For the text-containing cell, return its midpoint in [X, Y] coordinate format. 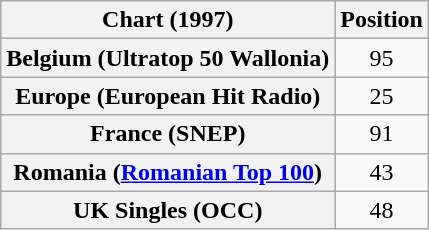
95 [382, 58]
Position [382, 20]
Chart (1997) [168, 20]
25 [382, 96]
France (SNEP) [168, 134]
Belgium (Ultratop 50 Wallonia) [168, 58]
Romania (Romanian Top 100) [168, 172]
48 [382, 210]
91 [382, 134]
Europe (European Hit Radio) [168, 96]
UK Singles (OCC) [168, 210]
43 [382, 172]
